Identify which cell holds the provided text, then report its [x, y] central coordinate. 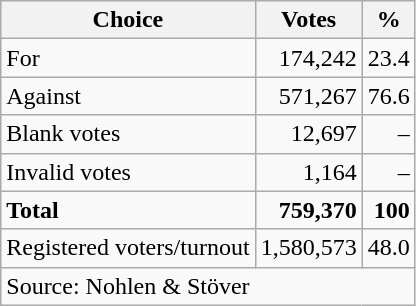
759,370 [308, 210]
1,164 [308, 172]
1,580,573 [308, 248]
174,242 [308, 58]
48.0 [388, 248]
Invalid votes [128, 172]
12,697 [308, 134]
% [388, 20]
For [128, 58]
23.4 [388, 58]
Source: Nohlen & Stöver [208, 286]
Registered voters/turnout [128, 248]
571,267 [308, 96]
Blank votes [128, 134]
Votes [308, 20]
Total [128, 210]
Against [128, 96]
Choice [128, 20]
76.6 [388, 96]
100 [388, 210]
